For the text-containing cell, return its midpoint in (X, Y) coordinate format. 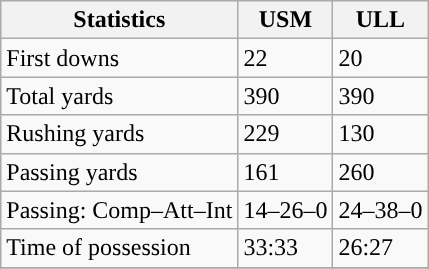
Rushing yards (120, 134)
26:27 (380, 248)
USM (286, 20)
260 (380, 172)
Total yards (120, 96)
14–26–0 (286, 210)
33:33 (286, 248)
Statistics (120, 20)
130 (380, 134)
20 (380, 58)
Passing: Comp–Att–Int (120, 210)
22 (286, 58)
Time of possession (120, 248)
First downs (120, 58)
229 (286, 134)
24–38–0 (380, 210)
ULL (380, 20)
161 (286, 172)
Passing yards (120, 172)
